Capture the cell that displays the provided text and extract its [x, y] central coordinate. 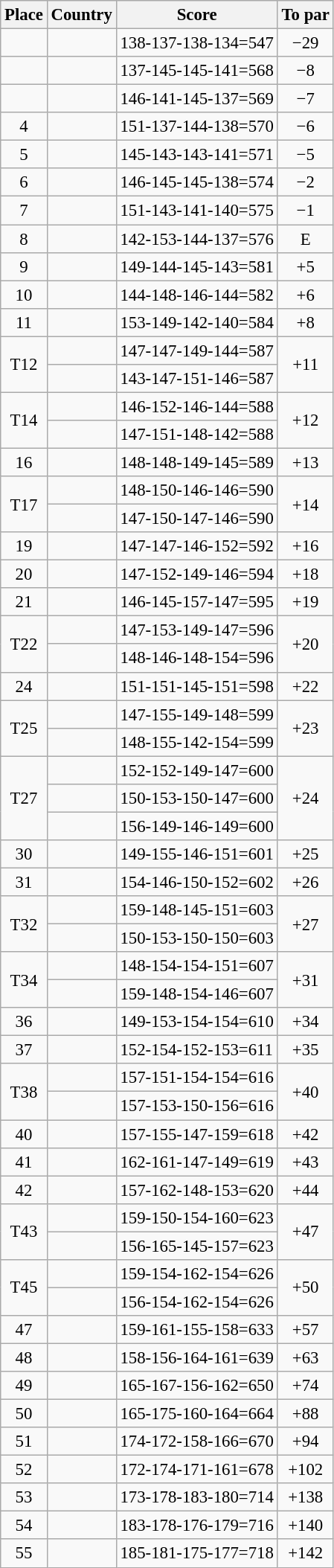
158-156-164-161=639 [196, 1357]
156-154-162-154=626 [196, 1302]
+26 [305, 882]
53 [24, 1497]
7 [24, 211]
E [305, 239]
159-150-154-160=623 [196, 1217]
159-154-162-154=626 [196, 1274]
+35 [305, 1050]
T27 [24, 798]
+6 [305, 295]
+140 [305, 1526]
154-146-150-152=602 [196, 882]
+44 [305, 1190]
Score [196, 15]
Country [82, 15]
T32 [24, 924]
+5 [305, 266]
147-147-146-152=592 [196, 546]
47 [24, 1330]
T45 [24, 1287]
50 [24, 1414]
55 [24, 1554]
159-148-154-146=607 [196, 994]
147-150-147-146=590 [196, 519]
138-137-138-134=547 [196, 43]
+8 [305, 322]
148-155-142-154=599 [196, 742]
147-147-149-144=587 [196, 351]
−7 [305, 99]
148-148-149-145=589 [196, 462]
−29 [305, 43]
21 [24, 602]
30 [24, 854]
150-153-150-150=603 [196, 938]
+18 [305, 575]
+102 [305, 1470]
4 [24, 127]
−8 [305, 71]
156-165-145-157=623 [196, 1246]
+25 [305, 854]
153-149-142-140=584 [196, 322]
+27 [305, 924]
156-149-146-149=600 [196, 826]
137-145-145-141=568 [196, 71]
+47 [305, 1231]
+57 [305, 1330]
31 [24, 882]
19 [24, 546]
11 [24, 322]
172-174-171-161=678 [196, 1470]
52 [24, 1470]
36 [24, 1022]
T22 [24, 644]
157-155-147-159=618 [196, 1134]
+142 [305, 1554]
+43 [305, 1162]
151-143-141-140=575 [196, 211]
148-150-146-146=590 [196, 490]
−1 [305, 211]
+31 [305, 979]
8 [24, 239]
173-178-183-180=714 [196, 1497]
+34 [305, 1022]
183-178-176-179=716 [196, 1526]
T14 [24, 420]
165-167-156-162=650 [196, 1386]
152-154-152-153=611 [196, 1050]
51 [24, 1441]
+19 [305, 602]
24 [24, 686]
149-144-145-143=581 [196, 266]
157-153-150-156=616 [196, 1106]
143-147-151-146=587 [196, 379]
150-153-150-147=600 [196, 799]
146-141-145-137=569 [196, 99]
+63 [305, 1357]
147-152-149-146=594 [196, 575]
+50 [305, 1287]
9 [24, 266]
159-161-155-158=633 [196, 1330]
+11 [305, 365]
5 [24, 155]
146-152-146-144=588 [196, 406]
41 [24, 1162]
To par [305, 15]
+74 [305, 1386]
−6 [305, 127]
+22 [305, 686]
+14 [305, 505]
147-155-149-148=599 [196, 714]
+12 [305, 420]
144-148-146-144=582 [196, 295]
157-151-154-154=616 [196, 1078]
165-175-160-164=664 [196, 1414]
+42 [305, 1134]
Place [24, 15]
148-154-154-151=607 [196, 966]
152-152-149-147=600 [196, 770]
185-181-175-177=718 [196, 1554]
162-161-147-149=619 [196, 1162]
147-153-149-147=596 [196, 630]
+24 [305, 798]
174-172-158-166=670 [196, 1441]
T34 [24, 979]
157-162-148-153=620 [196, 1190]
49 [24, 1386]
6 [24, 182]
146-145-145-138=574 [196, 182]
−2 [305, 182]
+20 [305, 644]
20 [24, 575]
149-153-154-154=610 [196, 1022]
10 [24, 295]
159-148-145-151=603 [196, 910]
+23 [305, 728]
+13 [305, 462]
151-151-145-151=598 [196, 686]
37 [24, 1050]
54 [24, 1526]
+138 [305, 1497]
146-145-157-147=595 [196, 602]
142-153-144-137=576 [196, 239]
151-137-144-138=570 [196, 127]
145-143-143-141=571 [196, 155]
+40 [305, 1092]
T38 [24, 1092]
+94 [305, 1441]
−5 [305, 155]
T17 [24, 505]
+16 [305, 546]
T12 [24, 365]
T25 [24, 728]
42 [24, 1190]
T43 [24, 1231]
147-151-148-142=588 [196, 435]
16 [24, 462]
48 [24, 1357]
149-155-146-151=601 [196, 854]
40 [24, 1134]
+88 [305, 1414]
148-146-148-154=596 [196, 659]
